Locate the cell with the specified text and output its (X, Y) center coordinate. 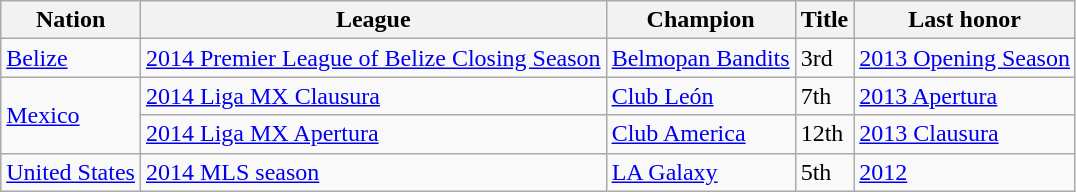
Club León (700, 96)
Title (824, 20)
Mexico (71, 115)
2012 (965, 172)
5th (824, 172)
2013 Apertura (965, 96)
Club America (700, 134)
2013 Opening Season (965, 58)
12th (824, 134)
2014 Liga MX Clausura (373, 96)
Nation (71, 20)
2014 Premier League of Belize Closing Season (373, 58)
2013 Clausura (965, 134)
2014 MLS season (373, 172)
United States (71, 172)
2014 Liga MX Apertura (373, 134)
7th (824, 96)
3rd (824, 58)
Belize (71, 58)
LA Galaxy (700, 172)
Belmopan Bandits (700, 58)
League (373, 20)
Last honor (965, 20)
Champion (700, 20)
